Search for the cell housing the specified text and yield its [x, y] center coordinate. 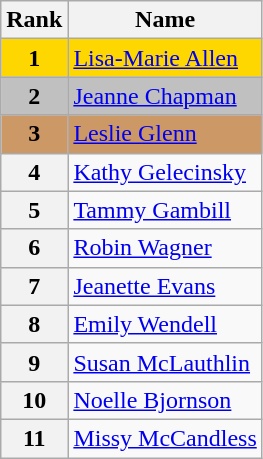
Jeanette Evans [165, 286]
Lisa-Marie Allen [165, 58]
Robin Wagner [165, 248]
8 [34, 324]
Jeanne Chapman [165, 96]
2 [34, 96]
3 [34, 134]
6 [34, 248]
Emily Wendell [165, 324]
4 [34, 172]
Kathy Gelecinsky [165, 172]
5 [34, 210]
1 [34, 58]
11 [34, 438]
9 [34, 362]
Tammy Gambill [165, 210]
Missy McCandless [165, 438]
Susan McLauthlin [165, 362]
10 [34, 400]
Noelle Bjornson [165, 400]
Leslie Glenn [165, 134]
Name [165, 20]
7 [34, 286]
Rank [34, 20]
